Return the (x, y) coordinate for the center point of the cell that contains the specified text.  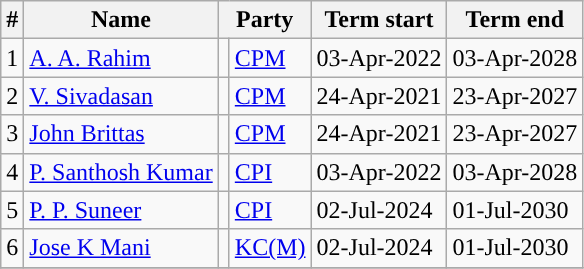
Name (121, 20)
Term start (379, 20)
P. P. Suneer (121, 210)
V. Sivadasan (121, 96)
P. Santhosh Kumar (121, 172)
6 (12, 248)
1 (12, 58)
KC(M) (270, 248)
3 (12, 134)
Party (264, 20)
John Brittas (121, 134)
4 (12, 172)
# (12, 20)
Jose K Mani (121, 248)
Term end (515, 20)
A. A. Rahim (121, 58)
2 (12, 96)
5 (12, 210)
